Determine the (X, Y) coordinate at the center of the cell enclosing the given text.  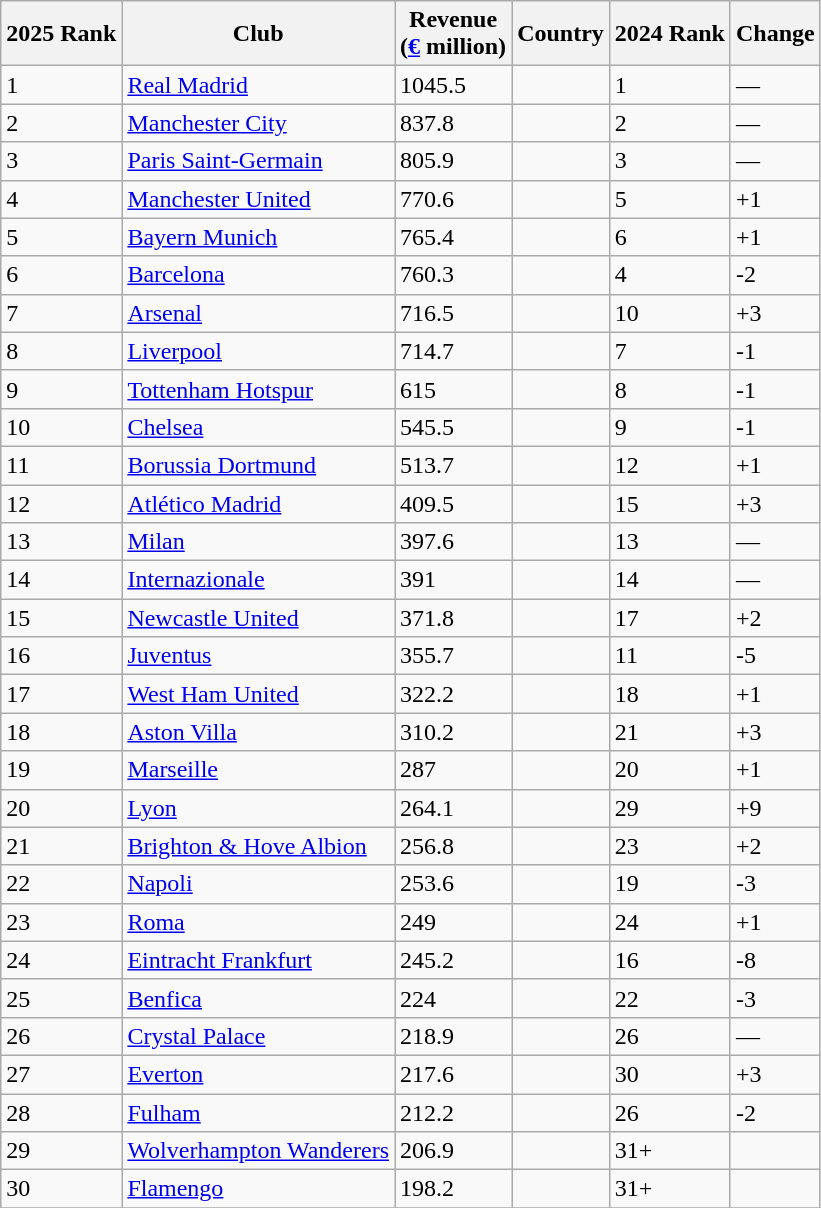
218.9 (454, 1036)
245.2 (454, 960)
Eintracht Frankfurt (258, 960)
Milan (258, 542)
Revenue (€ million) (454, 34)
249 (454, 922)
714.7 (454, 351)
Roma (258, 922)
Brighton & Hove Albion (258, 846)
1045.5 (454, 85)
198.2 (454, 1189)
760.3 (454, 275)
513.7 (454, 465)
Tottenham Hotspur (258, 389)
25 (62, 998)
217.6 (454, 1074)
287 (454, 770)
Arsenal (258, 313)
Change (775, 34)
+9 (775, 808)
371.8 (454, 618)
224 (454, 998)
-5 (775, 656)
Juventus (258, 656)
Internazionale (258, 580)
Country (561, 34)
409.5 (454, 503)
765.4 (454, 237)
Real Madrid (258, 85)
615 (454, 389)
264.1 (454, 808)
Paris Saint-Germain (258, 161)
Newcastle United (258, 618)
Manchester City (258, 123)
716.5 (454, 313)
Everton (258, 1074)
545.5 (454, 427)
27 (62, 1074)
Bayern Munich (258, 237)
Wolverhampton Wanderers (258, 1151)
355.7 (454, 656)
Fulham (258, 1113)
Club (258, 34)
770.6 (454, 199)
212.2 (454, 1113)
256.8 (454, 846)
805.9 (454, 161)
Borussia Dortmund (258, 465)
Lyon (258, 808)
Barcelona (258, 275)
Atlético Madrid (258, 503)
Chelsea (258, 427)
253.6 (454, 884)
Benfica (258, 998)
Napoli (258, 884)
-8 (775, 960)
397.6 (454, 542)
Flamengo (258, 1189)
Manchester United (258, 199)
391 (454, 580)
Marseille (258, 770)
28 (62, 1113)
Aston Villa (258, 732)
2025 Rank (62, 34)
Crystal Palace (258, 1036)
West Ham United (258, 694)
2024 Rank (670, 34)
206.9 (454, 1151)
837.8 (454, 123)
322.2 (454, 694)
Liverpool (258, 351)
310.2 (454, 732)
